Extract the (X, Y) coordinate from the center of the cell holding the provided text.  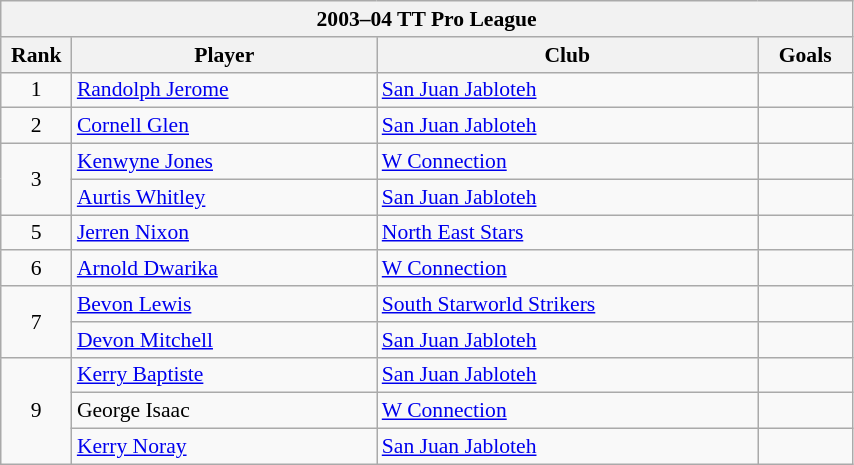
5 (36, 233)
Rank (36, 55)
Kenwyne Jones (224, 162)
3 (36, 180)
2003–04 TT Pro League (427, 19)
9 (36, 410)
South Starworld Strikers (568, 304)
Arnold Dwarika (224, 269)
Kerry Baptiste (224, 375)
Cornell Glen (224, 126)
6 (36, 269)
2 (36, 126)
North East Stars (568, 233)
Aurtis Whitley (224, 197)
Randolph Jerome (224, 90)
7 (36, 322)
Goals (806, 55)
Club (568, 55)
Player (224, 55)
Kerry Noray (224, 447)
George Isaac (224, 411)
Bevon Lewis (224, 304)
Devon Mitchell (224, 340)
1 (36, 90)
Jerren Nixon (224, 233)
